Scan for the cell matching the given text and deliver its [X, Y] coordinate at center. 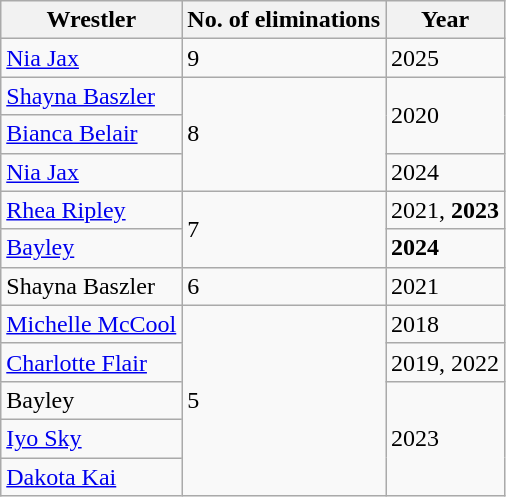
2025 [446, 58]
Wrestler [92, 20]
2021 [446, 286]
Bianca Belair [92, 134]
Rhea Ripley [92, 210]
7 [284, 229]
8 [284, 134]
2023 [446, 438]
Iyo Sky [92, 438]
Year [446, 20]
9 [284, 58]
2020 [446, 115]
No. of eliminations [284, 20]
6 [284, 286]
5 [284, 400]
2021, 2023 [446, 210]
Michelle McCool [92, 324]
2019, 2022 [446, 362]
2018 [446, 324]
Dakota Kai [92, 477]
Charlotte Flair [92, 362]
